Find where the given text appears and provide that cell's center as (X, Y) coordinate. 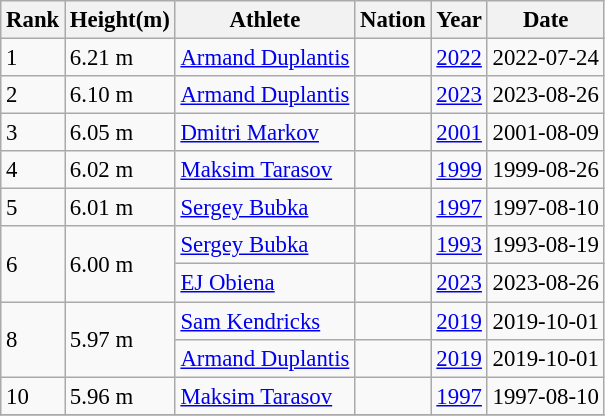
2022-07-24 (546, 58)
1993 (459, 245)
2 (33, 95)
4 (33, 170)
6.05 m (120, 133)
Date (546, 20)
5.97 m (120, 340)
6.00 m (120, 264)
1993-08-19 (546, 245)
5.96 m (120, 396)
Height(m) (120, 20)
6.01 m (120, 208)
6.02 m (120, 170)
Rank (33, 20)
6.10 m (120, 95)
2001-08-09 (546, 133)
3 (33, 133)
5 (33, 208)
2001 (459, 133)
1999-08-26 (546, 170)
1999 (459, 170)
8 (33, 340)
1 (33, 58)
Athlete (265, 20)
EJ Obiena (265, 283)
Nation (393, 20)
2022 (459, 58)
6 (33, 264)
6.21 m (120, 58)
10 (33, 396)
Sam Kendricks (265, 321)
Year (459, 20)
Dmitri Markov (265, 133)
